Scan for the cell matching the given text and deliver its [X, Y] coordinate at center. 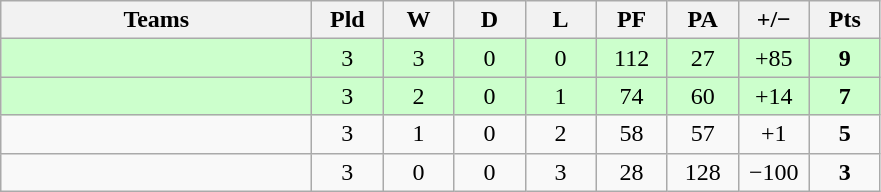
+85 [774, 58]
PF [632, 20]
27 [702, 58]
74 [632, 96]
Teams [156, 20]
112 [632, 58]
5 [844, 134]
Pld [348, 20]
+1 [774, 134]
Pts [844, 20]
58 [632, 134]
9 [844, 58]
W [418, 20]
+14 [774, 96]
D [490, 20]
57 [702, 134]
28 [632, 172]
−100 [774, 172]
L [560, 20]
128 [702, 172]
7 [844, 96]
+/− [774, 20]
PA [702, 20]
60 [702, 96]
